Identify which cell holds the provided text, then report its [x, y] central coordinate. 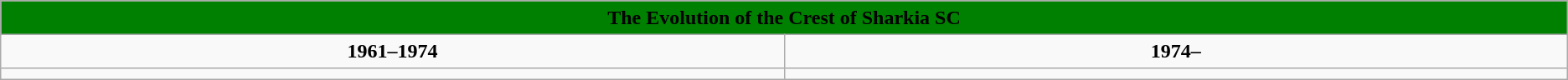
1974– [1176, 51]
1961–1974 [392, 51]
The Evolution of the Crest of Sharkia SC [784, 17]
